Output the [X, Y] coordinate of the center of the cell containing the given text.  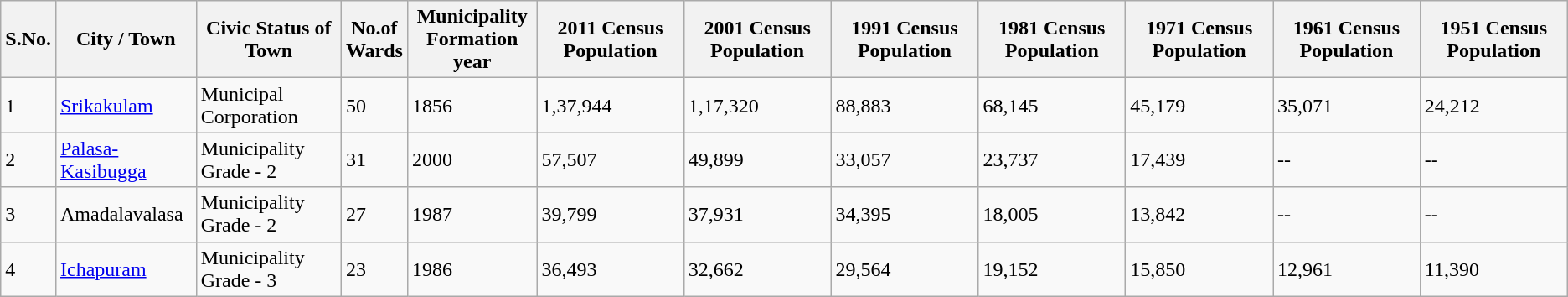
37,931 [757, 215]
39,799 [610, 215]
49,899 [757, 159]
Amadalavalasa [126, 215]
Municipal Corporation [268, 106]
15,850 [1199, 268]
1961 Census Population [1347, 39]
2 [28, 159]
32,662 [757, 268]
24,212 [1493, 106]
MunicipalityFormation year [472, 39]
Ichapuram [126, 268]
23,737 [1052, 159]
Palasa-Kasibugga [126, 159]
27 [374, 215]
29,564 [905, 268]
34,395 [905, 215]
18,005 [1052, 215]
35,071 [1347, 106]
45,179 [1199, 106]
12,961 [1347, 268]
2000 [472, 159]
4 [28, 268]
68,145 [1052, 106]
Municipality Grade - 3 [268, 268]
33,057 [905, 159]
36,493 [610, 268]
17,439 [1199, 159]
1971 Census Population [1199, 39]
1856 [472, 106]
1,37,944 [610, 106]
1 [28, 106]
31 [374, 159]
City / Town [126, 39]
19,152 [1052, 268]
1987 [472, 215]
57,507 [610, 159]
2001 Census Population [757, 39]
50 [374, 106]
2011 Census Population [610, 39]
1,17,320 [757, 106]
1981 Census Population [1052, 39]
3 [28, 215]
1951 Census Population [1493, 39]
13,842 [1199, 215]
Civic Status of Town [268, 39]
No.ofWards [374, 39]
1991 Census Population [905, 39]
1986 [472, 268]
88,883 [905, 106]
Srikakulam [126, 106]
11,390 [1493, 268]
23 [374, 268]
S.No. [28, 39]
